Return the [x, y] coordinate for the center point of the cell that contains the specified text.  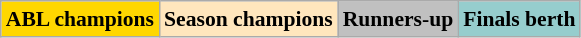
ABL champions [80, 19]
Finals berth [519, 19]
Runners-up [398, 19]
Season champions [248, 19]
